Pinpoint the cell where the given text exists, returning its [X, Y] midpoint coordinate. 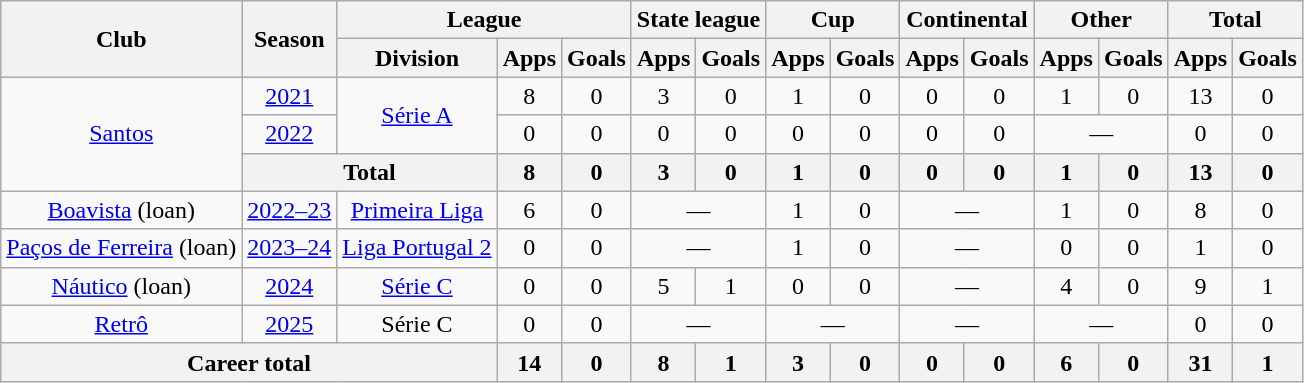
Paços de Ferreira (loan) [122, 248]
Division [417, 58]
2021 [290, 96]
2025 [290, 324]
Season [290, 39]
5 [663, 286]
2024 [290, 286]
14 [529, 362]
4 [1066, 286]
Retrô [122, 324]
31 [1200, 362]
Career total [249, 362]
Continental [967, 20]
9 [1200, 286]
Liga Portugal 2 [417, 248]
2023–24 [290, 248]
State league [698, 20]
2022 [290, 134]
Cup [833, 20]
Club [122, 39]
Primeira Liga [417, 210]
Santos [122, 134]
Boavista (loan) [122, 210]
League [484, 20]
Série A [417, 115]
Náutico (loan) [122, 286]
2022–23 [290, 210]
Other [1101, 20]
